Detect which cell encompasses the target text, then output its [X, Y] center coordinate. 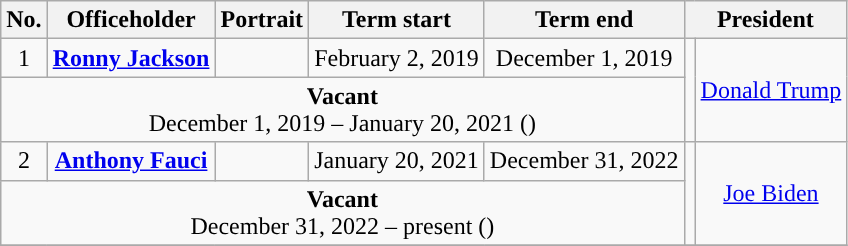
Officeholder [131, 20]
Ronny Jackson [131, 58]
President [766, 20]
1 [24, 58]
December 31, 2022 [584, 161]
2 [24, 161]
Donald Trump [771, 90]
Term start [397, 20]
Anthony Fauci [131, 161]
Portrait [262, 20]
January 20, 2021 [397, 161]
December 1, 2019 [584, 58]
February 2, 2019 [397, 58]
Term end [584, 20]
VacantDecember 1, 2019 – January 20, 2021 () [342, 110]
VacantDecember 31, 2022 – present () [342, 212]
No. [24, 20]
Joe Biden [771, 194]
